Identify which cell holds the provided text, then report its [x, y] central coordinate. 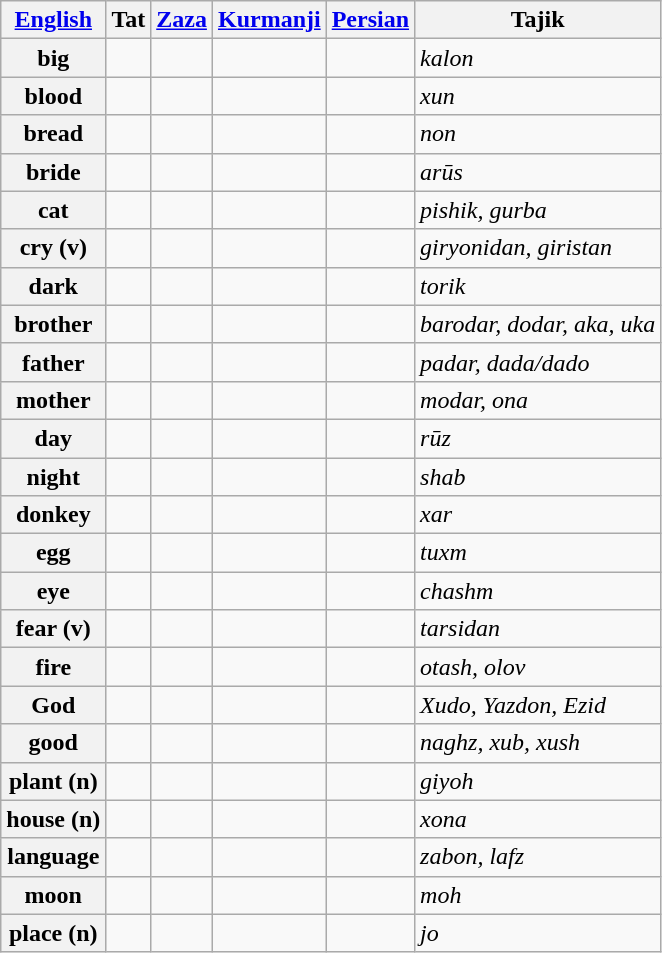
giyoh [538, 781]
giryonidan, giristan [538, 248]
modar, ona [538, 400]
dark [54, 286]
moon [54, 895]
otash, olov [538, 667]
naghz, xub, xush [538, 743]
rūz [538, 438]
plant (n) [54, 781]
God [54, 705]
cat [54, 210]
Kurmanji [269, 20]
bread [54, 134]
barodar, dodar, aka, uka [538, 324]
Zaza [182, 20]
English [54, 20]
fear (v) [54, 629]
xun [538, 96]
mother [54, 400]
good [54, 743]
xar [538, 515]
father [54, 362]
eye [54, 591]
big [54, 58]
zabon, lafz [538, 857]
arūs [538, 172]
bride [54, 172]
egg [54, 553]
jo [538, 933]
torik [538, 286]
language [54, 857]
shab [538, 477]
blood [54, 96]
Tat [128, 20]
brother [54, 324]
day [54, 438]
chashm [538, 591]
place (n) [54, 933]
fire [54, 667]
cry (v) [54, 248]
kalon [538, 58]
Tajik [538, 20]
Xudo, Yazdon, Ezid [538, 705]
non [538, 134]
night [54, 477]
house (n) [54, 819]
xona [538, 819]
pishik, gurba [538, 210]
tuxm [538, 553]
Persian [370, 20]
padar, dada/dado [538, 362]
donkey [54, 515]
tarsidan [538, 629]
moh [538, 895]
